Locate the cell with the specified text and output its [X, Y] center coordinate. 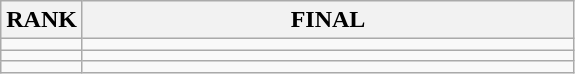
RANK [42, 20]
FINAL [328, 20]
